Find where the given text appears and provide that cell's center as [X, Y] coordinate. 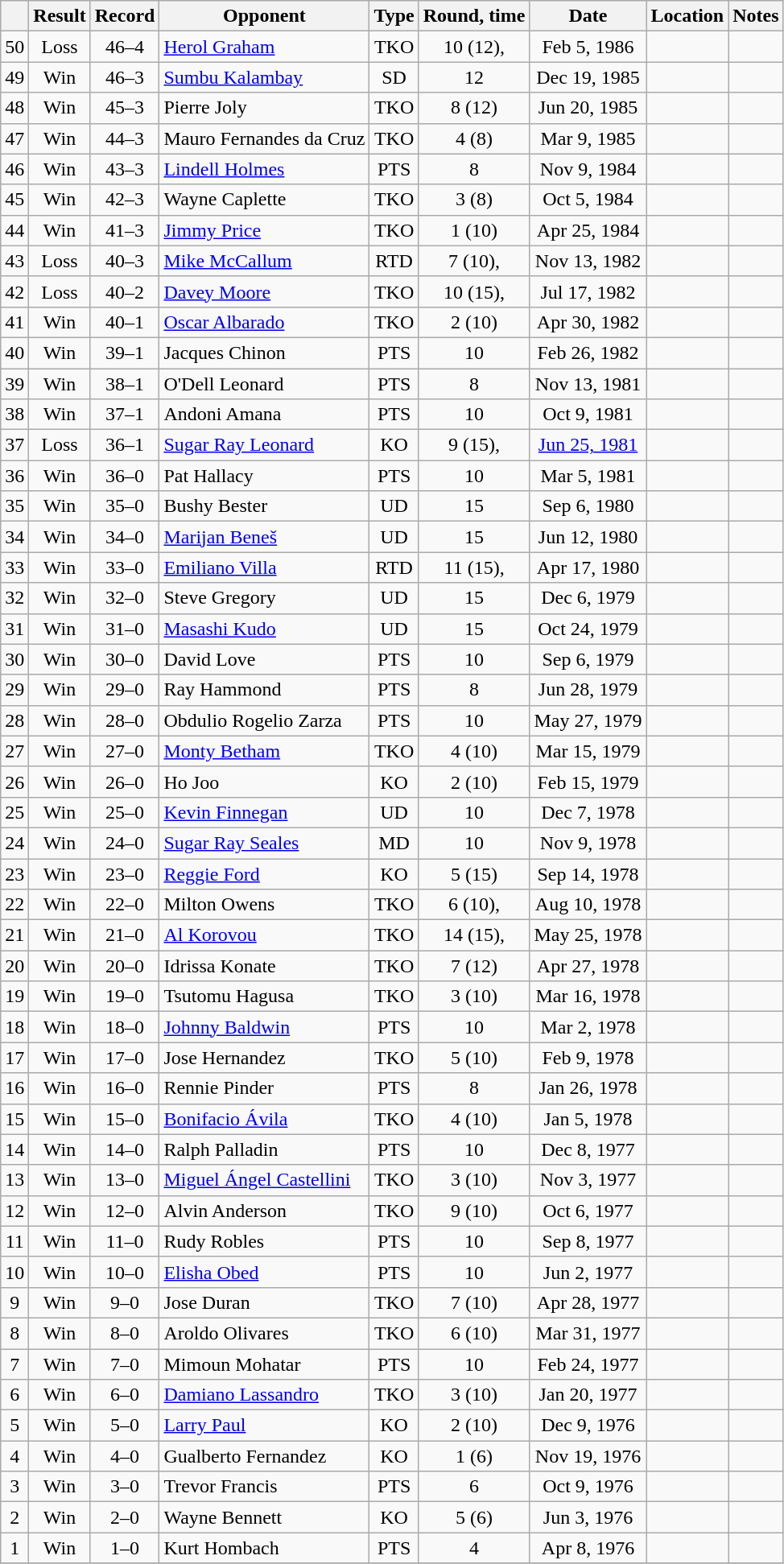
39 [14, 384]
Rudy Robles [264, 1241]
Sep 14, 1978 [588, 873]
7 [14, 1364]
Obdulio Rogelio Zarza [264, 720]
19 [14, 997]
5 (10) [474, 1058]
Elisha Obed [264, 1272]
Jan 5, 1978 [588, 1119]
Dec 19, 1985 [588, 77]
Nov 13, 1982 [588, 261]
23 [14, 873]
20–0 [125, 966]
Pierre Joly [264, 108]
9–0 [125, 1302]
May 25, 1978 [588, 935]
18–0 [125, 1027]
24 [14, 843]
24–0 [125, 843]
17 [14, 1058]
5–0 [125, 1426]
25–0 [125, 812]
1 (6) [474, 1456]
12–0 [125, 1211]
Dec 6, 1979 [588, 598]
Jul 17, 1982 [588, 291]
Oct 6, 1977 [588, 1211]
22–0 [125, 905]
Jan 20, 1977 [588, 1395]
Bonifacio Ávila [264, 1119]
Nov 19, 1976 [588, 1456]
2 [14, 1517]
16–0 [125, 1088]
Jimmy Price [264, 230]
Jun 28, 1979 [588, 690]
Andoni Amana [264, 415]
May 27, 1979 [588, 720]
19–0 [125, 997]
Nov 9, 1984 [588, 169]
Milton Owens [264, 905]
28 [14, 720]
29 [14, 690]
7–0 [125, 1364]
Oct 24, 1979 [588, 629]
7 (12) [474, 966]
3–0 [125, 1487]
9 (15), [474, 445]
Mar 15, 1979 [588, 751]
SD [394, 77]
MD [394, 843]
33–0 [125, 567]
Al Korovou [264, 935]
18 [14, 1027]
Jun 25, 1981 [588, 445]
6 (10), [474, 905]
30–0 [125, 659]
Sugar Ray Seales [264, 843]
Feb 5, 1986 [588, 47]
46 [14, 169]
Location [687, 16]
40–2 [125, 291]
14–0 [125, 1149]
Jun 3, 1976 [588, 1517]
Sep 8, 1977 [588, 1241]
Emiliano Villa [264, 567]
Oct 5, 1984 [588, 200]
46–3 [125, 77]
Notes [756, 16]
Oct 9, 1981 [588, 415]
Mimoun Mohatar [264, 1364]
O'Dell Leonard [264, 384]
Alvin Anderson [264, 1211]
4 (8) [474, 138]
Pat Hallacy [264, 476]
35–0 [125, 506]
Mar 2, 1978 [588, 1027]
9 [14, 1302]
Oscar Albarado [264, 322]
Monty Betham [264, 751]
Mar 5, 1981 [588, 476]
Kevin Finnegan [264, 812]
Johnny Baldwin [264, 1027]
8 (12) [474, 108]
32–0 [125, 598]
27–0 [125, 751]
5 (6) [474, 1517]
49 [14, 77]
6 (10) [474, 1333]
9 (10) [474, 1211]
Jun 2, 1977 [588, 1272]
Dec 9, 1976 [588, 1426]
21 [14, 935]
38 [14, 415]
Wayne Bennett [264, 1517]
37–1 [125, 415]
Date [588, 16]
5 [14, 1426]
Apr 27, 1978 [588, 966]
Feb 9, 1978 [588, 1058]
1 [14, 1548]
Dec 8, 1977 [588, 1149]
5 (15) [474, 873]
41 [14, 322]
Steve Gregory [264, 598]
43 [14, 261]
Ho Joo [264, 782]
40–1 [125, 322]
1–0 [125, 1548]
36–0 [125, 476]
Ralph Palladin [264, 1149]
33 [14, 567]
Nov 3, 1977 [588, 1180]
23–0 [125, 873]
Masashi Kudo [264, 629]
11 (15), [474, 567]
27 [14, 751]
Bushy Bester [264, 506]
Jun 20, 1985 [588, 108]
Miguel Ángel Castellini [264, 1180]
34 [14, 537]
Sep 6, 1980 [588, 506]
Marijan Beneš [264, 537]
10 (15), [474, 291]
Feb 26, 1982 [588, 353]
38–1 [125, 384]
Mar 9, 1985 [588, 138]
1 (10) [474, 230]
Aroldo Olivares [264, 1333]
Davey Moore [264, 291]
Tsutomu Hagusa [264, 997]
Record [125, 16]
Apr 30, 1982 [588, 322]
Opponent [264, 16]
David Love [264, 659]
30 [14, 659]
Larry Paul [264, 1426]
47 [14, 138]
Result [60, 16]
Type [394, 16]
Jose Hernandez [264, 1058]
14 [14, 1149]
46–4 [125, 47]
6–0 [125, 1395]
34–0 [125, 537]
Feb 24, 1977 [588, 1364]
Sugar Ray Leonard [264, 445]
Nov 9, 1978 [588, 843]
37 [14, 445]
Jan 26, 1978 [588, 1088]
22 [14, 905]
Reggie Ford [264, 873]
Kurt Hombach [264, 1548]
13–0 [125, 1180]
17–0 [125, 1058]
Sumbu Kalambay [264, 77]
36 [14, 476]
Trevor Francis [264, 1487]
Idrissa Konate [264, 966]
39–1 [125, 353]
14 (15), [474, 935]
Mauro Fernandes da Cruz [264, 138]
32 [14, 598]
40 [14, 353]
15–0 [125, 1119]
Apr 25, 1984 [588, 230]
Mar 16, 1978 [588, 997]
2–0 [125, 1517]
Dec 7, 1978 [588, 812]
11–0 [125, 1241]
Lindell Holmes [264, 169]
36–1 [125, 445]
Apr 17, 1980 [588, 567]
44 [14, 230]
7 (10), [474, 261]
Mar 31, 1977 [588, 1333]
Jose Duran [264, 1302]
Jacques Chinon [264, 353]
Oct 9, 1976 [588, 1487]
26–0 [125, 782]
4–0 [125, 1456]
29–0 [125, 690]
25 [14, 812]
Sep 6, 1979 [588, 659]
Apr 28, 1977 [588, 1302]
45–3 [125, 108]
28–0 [125, 720]
45 [14, 200]
11 [14, 1241]
48 [14, 108]
42 [14, 291]
16 [14, 1088]
Feb 15, 1979 [588, 782]
Round, time [474, 16]
31 [14, 629]
Gualberto Fernandez [264, 1456]
21–0 [125, 935]
42–3 [125, 200]
Mike McCallum [264, 261]
43–3 [125, 169]
10–0 [125, 1272]
Aug 10, 1978 [588, 905]
26 [14, 782]
8–0 [125, 1333]
Herol Graham [264, 47]
10 (12), [474, 47]
41–3 [125, 230]
Wayne Caplette [264, 200]
40–3 [125, 261]
31–0 [125, 629]
35 [14, 506]
7 (10) [474, 1302]
Nov 13, 1981 [588, 384]
3 (8) [474, 200]
13 [14, 1180]
Apr 8, 1976 [588, 1548]
20 [14, 966]
Jun 12, 1980 [588, 537]
3 [14, 1487]
44–3 [125, 138]
Damiano Lassandro [264, 1395]
Rennie Pinder [264, 1088]
50 [14, 47]
Ray Hammond [264, 690]
